For the text-containing cell, return its midpoint in (X, Y) coordinate format. 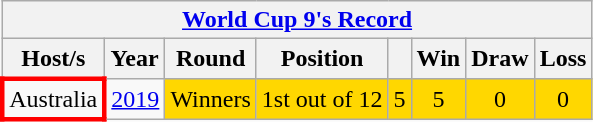
Winners (210, 98)
Position (322, 59)
Round (210, 59)
Draw (500, 59)
1st out of 12 (322, 98)
Win (438, 59)
Loss (563, 59)
Australia (53, 98)
2019 (134, 98)
Host/s (53, 59)
World Cup 9's Record (297, 20)
Year (134, 59)
